Extract the (X, Y) coordinate from the center of the cell holding the provided text.  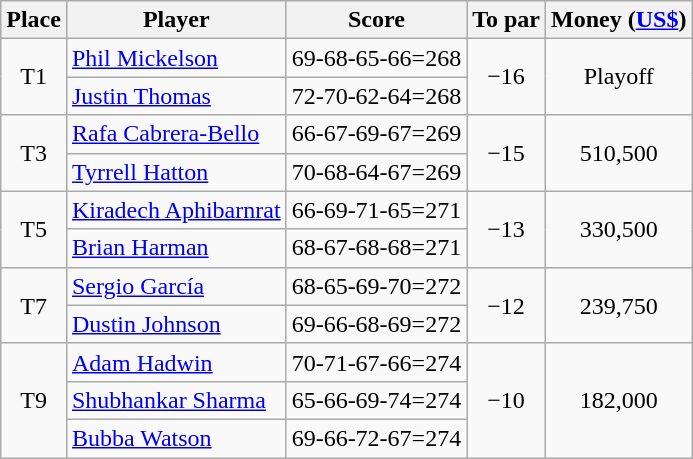
Tyrrell Hatton (176, 172)
72-70-62-64=268 (376, 96)
Money (US$) (619, 20)
65-66-69-74=274 (376, 400)
Sergio García (176, 286)
69-66-72-67=274 (376, 438)
Playoff (619, 77)
T1 (34, 77)
66-67-69-67=269 (376, 134)
Rafa Cabrera-Bello (176, 134)
Kiradech Aphibarnrat (176, 210)
Phil Mickelson (176, 58)
Justin Thomas (176, 96)
−10 (506, 400)
69-66-68-69=272 (376, 324)
68-65-69-70=272 (376, 286)
70-71-67-66=274 (376, 362)
To par (506, 20)
−12 (506, 305)
69-68-65-66=268 (376, 58)
239,750 (619, 305)
Adam Hadwin (176, 362)
T7 (34, 305)
Player (176, 20)
Brian Harman (176, 248)
T9 (34, 400)
Score (376, 20)
Shubhankar Sharma (176, 400)
182,000 (619, 400)
70-68-64-67=269 (376, 172)
−13 (506, 229)
−16 (506, 77)
Bubba Watson (176, 438)
68-67-68-68=271 (376, 248)
66-69-71-65=271 (376, 210)
Place (34, 20)
−15 (506, 153)
T5 (34, 229)
T3 (34, 153)
330,500 (619, 229)
510,500 (619, 153)
Dustin Johnson (176, 324)
